Output the [x, y] coordinate of the center of the cell containing the given text.  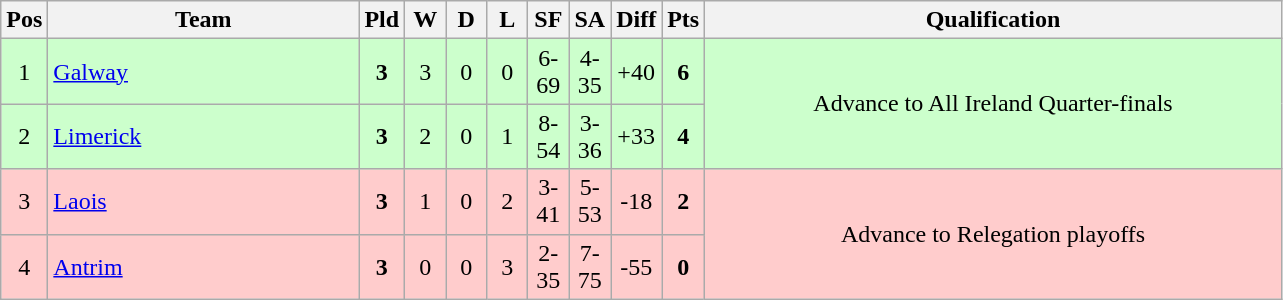
7-75 [590, 266]
SA [590, 20]
Pld [382, 20]
Qualification [994, 20]
L [508, 20]
+33 [636, 136]
6-69 [548, 72]
5-53 [590, 202]
Team [204, 20]
6 [684, 72]
3-41 [548, 202]
Advance to All Ireland Quarter-finals [994, 104]
2-35 [548, 266]
W [426, 20]
D [466, 20]
Limerick [204, 136]
Pos [24, 20]
SF [548, 20]
-55 [636, 266]
Antrim [204, 266]
-18 [636, 202]
+40 [636, 72]
8-54 [548, 136]
Advance to Relegation playoffs [994, 234]
4-35 [590, 72]
Laois [204, 202]
3-36 [590, 136]
Diff [636, 20]
Pts [684, 20]
Galway [204, 72]
